Extract the [X, Y] coordinate from the center of the cell holding the provided text.  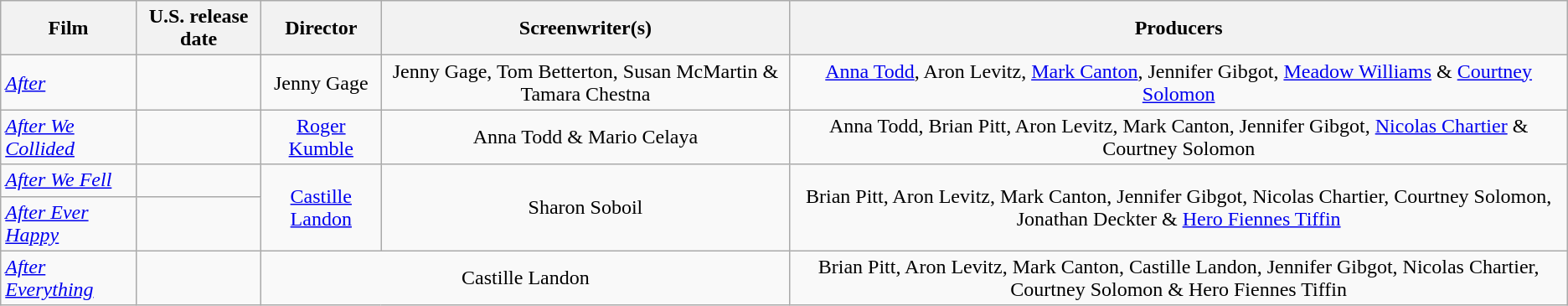
Film [69, 29]
Brian Pitt, Aron Levitz, Mark Canton, Jennifer Gibgot, Nicolas Chartier, Courtney Solomon, Jonathan Deckter & Hero Fiennes Tiffin [1179, 208]
Jenny Gage, Tom Betterton, Susan McMartin & Tamara Chestna [585, 82]
After We Collided [69, 137]
Brian Pitt, Aron Levitz, Mark Canton, Castille Landon, Jennifer Gibgot, Nicolas Chartier, Courtney Solomon & Hero Fiennes Tiffin [1179, 278]
After Everything [69, 278]
Screenwriter(s) [585, 29]
Anna Todd & Mario Celaya [585, 137]
Roger Kumble [322, 137]
Jenny Gage [322, 82]
After We Fell [69, 180]
Anna Todd, Aron Levitz, Mark Canton, Jennifer Gibgot, Meadow Williams & Courtney Solomon [1179, 82]
Anna Todd, Brian Pitt, Aron Levitz, Mark Canton, Jennifer Gibgot, Nicolas Chartier & Courtney Solomon [1179, 137]
Producers [1179, 29]
U.S. release date [198, 29]
After [69, 82]
Sharon Soboil [585, 208]
Director [322, 29]
After Ever Happy [69, 223]
